Locate the cell with the specified text and output its (x, y) center coordinate. 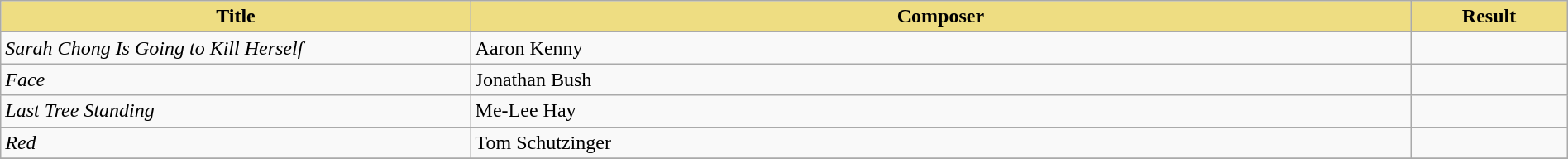
Tom Schutzinger (941, 142)
Jonathan Bush (941, 79)
Sarah Chong Is Going to Kill Herself (236, 48)
Composer (941, 17)
Last Tree Standing (236, 111)
Face (236, 79)
Result (1489, 17)
Red (236, 142)
Title (236, 17)
Aaron Kenny (941, 48)
Me-Lee Hay (941, 111)
